Return [x, y] of the center of cell containing provided text 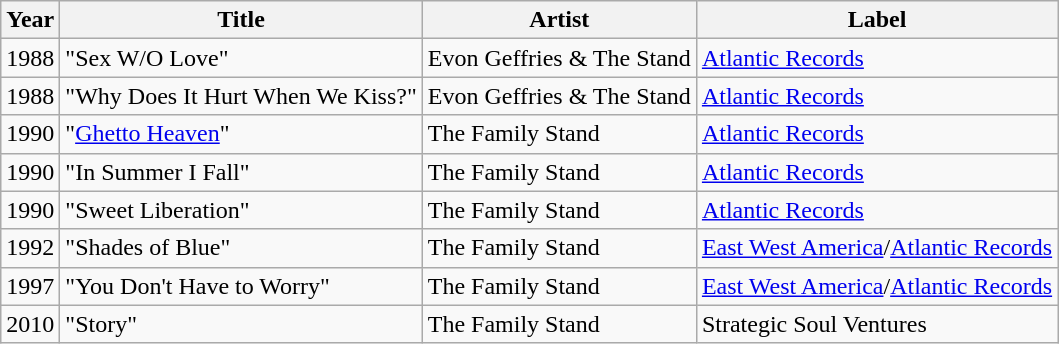
Strategic Soul Ventures [876, 324]
"Sex W/O Love" [241, 58]
"Sweet Liberation" [241, 210]
1992 [30, 248]
"In Summer I Fall" [241, 172]
"Story" [241, 324]
"Shades of Blue" [241, 248]
"You Don't Have to Worry" [241, 286]
1997 [30, 286]
Year [30, 20]
Title [241, 20]
"Why Does It Hurt When We Kiss?" [241, 96]
"Ghetto Heaven" [241, 134]
Artist [559, 20]
2010 [30, 324]
Label [876, 20]
